Extract the [x, y] coordinate from the center of the cell holding the provided text.  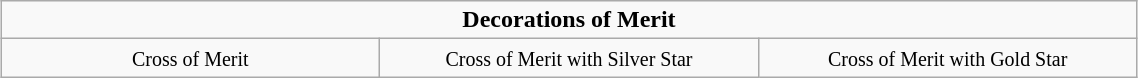
Cross of Merit with Silver Star [570, 58]
Decorations of Merit [569, 20]
Cross of Merit [190, 58]
Cross of Merit with Gold Star [948, 58]
